For the text-containing cell, return its midpoint in (x, y) coordinate format. 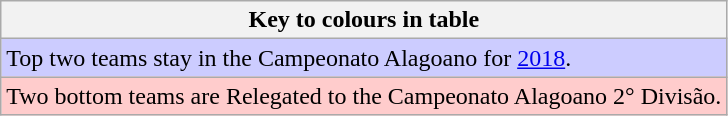
Top two teams stay in the Campeonato Alagoano for 2018. (364, 58)
Two bottom teams are Relegated to the Campeonato Alagoano 2° Divisão. (364, 96)
Key to colours in table (364, 20)
